Search for the cell housing the specified text and yield its [X, Y] center coordinate. 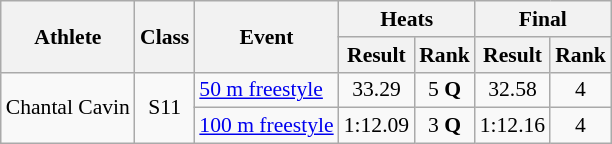
Athlete [68, 36]
Chantal Cavin [68, 108]
5 Q [444, 90]
Final [543, 19]
S11 [164, 108]
3 Q [444, 126]
100 m freestyle [266, 126]
Class [164, 36]
1:12.16 [512, 126]
Event [266, 36]
32.58 [512, 90]
Heats [407, 19]
33.29 [376, 90]
50 m freestyle [266, 90]
1:12.09 [376, 126]
